Search for the cell housing the specified text and yield its (X, Y) center coordinate. 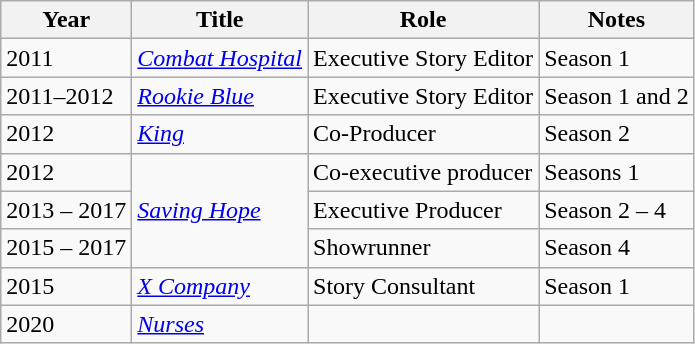
Nurses (220, 324)
King (220, 134)
Season 4 (617, 248)
2013 – 2017 (66, 210)
Saving Hope (220, 210)
Title (220, 20)
Combat Hospital (220, 58)
Season 1 and 2 (617, 96)
2020 (66, 324)
Year (66, 20)
Season 2 (617, 134)
Role (424, 20)
X Company (220, 286)
Notes (617, 20)
2015 (66, 286)
Co-Producer (424, 134)
Seasons 1 (617, 172)
Rookie Blue (220, 96)
2011–2012 (66, 96)
Story Consultant (424, 286)
Co-executive producer (424, 172)
Showrunner (424, 248)
Executive Producer (424, 210)
Season 2 – 4 (617, 210)
2015 – 2017 (66, 248)
2011 (66, 58)
